Extract the [X, Y] coordinate from the center of the cell holding the provided text.  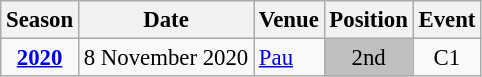
Event [447, 20]
2020 [40, 58]
Position [368, 20]
Date [166, 20]
Pau [290, 58]
Venue [290, 20]
Season [40, 20]
8 November 2020 [166, 58]
2nd [368, 58]
C1 [447, 58]
